Locate the cell with the specified text and output its [X, Y] center coordinate. 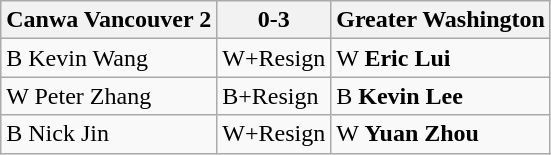
W Yuan Zhou [441, 134]
W Peter Zhang [109, 96]
Canwa Vancouver 2 [109, 20]
B Nick Jin [109, 134]
Greater Washington [441, 20]
B Kevin Wang [109, 58]
B+Resign [274, 96]
0-3 [274, 20]
W Eric Lui [441, 58]
B Kevin Lee [441, 96]
